Identify which cell holds the provided text, then report its (x, y) central coordinate. 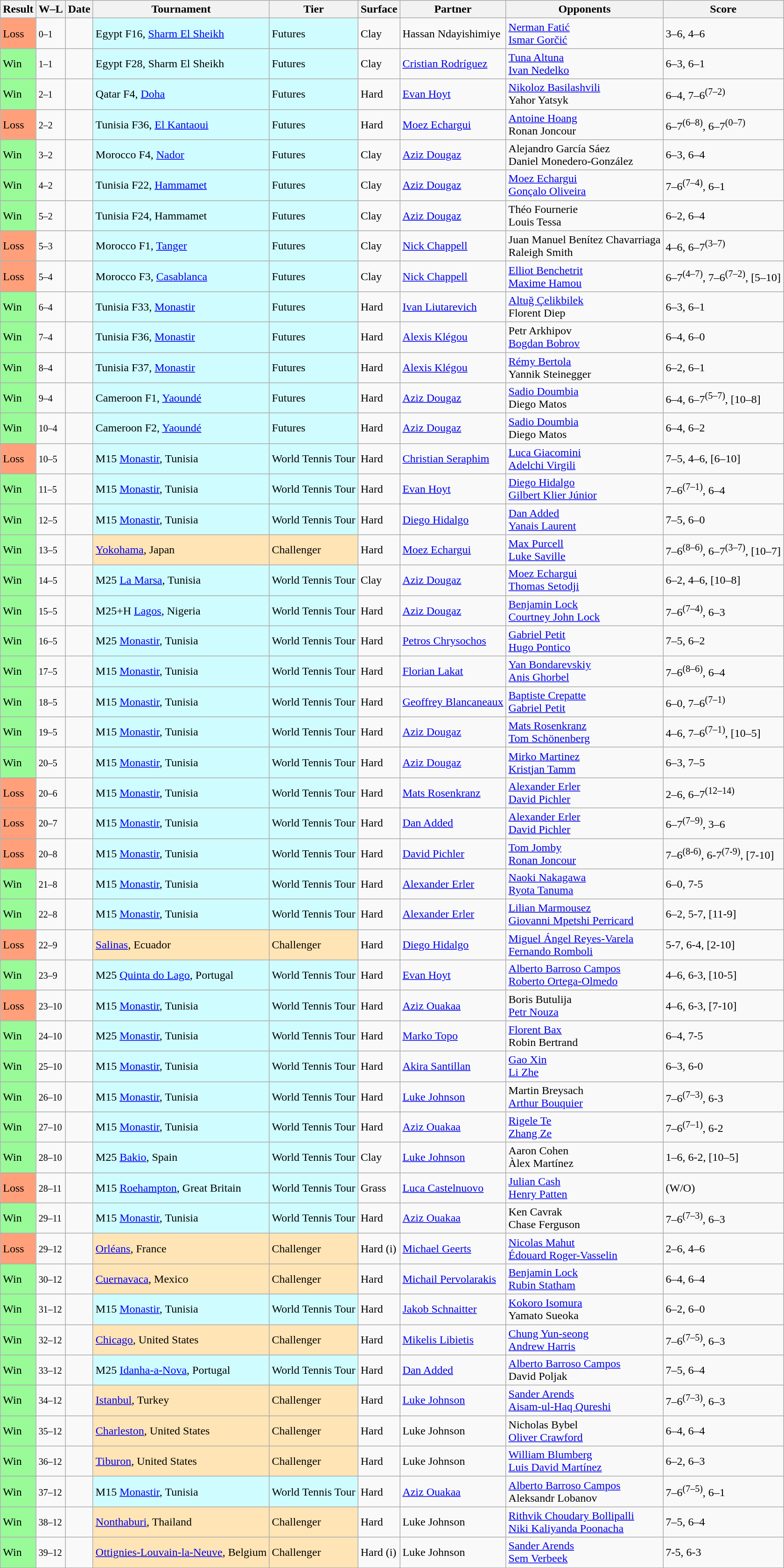
6–4, 7–6(7–2) (723, 94)
21–8 (50, 884)
Score (723, 9)
7–5, 6–0 (723, 519)
Florian Lakat (453, 671)
Kokoro Isomura Yamato Sueoka (584, 1309)
4–6, 6–7(3–7) (723, 246)
6–7(7–9), 3–6 (723, 823)
34–12 (50, 1401)
37–12 (50, 1491)
7–6(7–4), 6–3 (723, 611)
6–3, 6-0 (723, 1067)
Benjamin Lock Courtney John Lock (584, 611)
4–6, 6-3, [7-10] (723, 1006)
Michael Geerts (453, 1249)
18–5 (50, 701)
29–12 (50, 1249)
7–5, 6–2 (723, 641)
Nicolas Mahut Édouard Roger-Vasselin (584, 1249)
Morocco F1, Tanger (181, 246)
Cuernavaca, Mexico (181, 1278)
4–6, 6-3, [10-5] (723, 975)
14–5 (50, 580)
7–6(7–1), 6-2 (723, 1127)
Morocco F4, Nador (181, 155)
28–11 (50, 1188)
Juan Manuel Benítez Chavarriaga Raleigh Smith (584, 246)
Nicholas Bybel Oliver Crawford (584, 1431)
7–6(7–1), 6–4 (723, 489)
Egypt F16, Sharm El Sheikh (181, 34)
Sander Arends Sem Verbeek (584, 1552)
7–5, 4–6, [6–10] (723, 459)
Baptiste Crepatte Gabriel Petit (584, 701)
Théo Fournerie Louis Tessa (584, 216)
17–5 (50, 671)
15–5 (50, 611)
6–2, 6–3 (723, 1462)
Tier (314, 9)
5-7, 6-4, [2-10] (723, 945)
7-5, 6-3 (723, 1552)
Tunisia F22, Hammamet (181, 185)
Cameroon F1, Yaoundé (181, 398)
23–10 (50, 1006)
Egypt F28, Sharm El Sheikh (181, 64)
1–1 (50, 64)
M25 Bakio, Spain (181, 1157)
W–L (50, 9)
6–0, 7–6(7–1) (723, 701)
6–7(6–8), 6–7(0–7) (723, 124)
35–12 (50, 1431)
Alejandro García Sáez Daniel Monedero-González (584, 155)
Surface (379, 9)
(W/O) (723, 1188)
M25+H Lagos, Nigeria (181, 611)
Date (79, 9)
Aaron Cohen Àlex Martínez (584, 1157)
Ottignies-Louvain-la-Neuve, Belgium (181, 1552)
Nonthaburi, Thailand (181, 1522)
26–10 (50, 1096)
5–3 (50, 246)
9–4 (50, 398)
Gabriel Petit Hugo Pontico (584, 641)
36–12 (50, 1462)
7–6(7–5), 6–3 (723, 1339)
6–7(4–7), 7–6(7–2), [5–10] (723, 276)
Istanbul, Turkey (181, 1401)
Tunisia F37, Monastir (181, 367)
30–12 (50, 1278)
Michail Pervolarakis (453, 1278)
Mats Rosenkranz Tom Schönenberg (584, 732)
Lilian Marmousez Giovanni Mpetshi Perricard (584, 914)
Moez Echargui Gonçalo Oliveira (584, 185)
25–10 (50, 1067)
28–10 (50, 1157)
Rithvik Choudary Bollipalli Niki Kaliyanda Poonacha (584, 1522)
13–5 (50, 550)
Florent Bax Robin Bertrand (584, 1036)
Rigele Te Zhang Ze (584, 1127)
3–6, 4–6 (723, 34)
19–5 (50, 732)
Tunisia F36, Monastir (181, 337)
3–2 (50, 155)
0–1 (50, 34)
Naoki Nakagawa Ryota Tanuma (584, 884)
Rémy Bertola Yannik Steinegger (584, 367)
7–6(7–5), 6–1 (723, 1491)
Tournament (181, 9)
Yan Bondarevskiy Anis Ghorbel (584, 671)
Nerman Fatić Ismar Gorčić (584, 34)
Elliot Benchetrit Maxime Hamou (584, 276)
M25 Quinta do Lago, Portugal (181, 975)
Martin Breysach Arthur Bouquier (584, 1096)
7–6(8–6), 6–4 (723, 671)
Tom Jomby Ronan Joncour (584, 854)
Alberto Barroso Campos David Poljak (584, 1370)
Tunisia F33, Monastir (181, 306)
2–1 (50, 94)
M25 Idanha-a-Nova, Portugal (181, 1370)
David Pichler (453, 854)
Salinas, Ecuador (181, 945)
6–4, 6–0 (723, 337)
20–8 (50, 854)
7–6(8-6), 6-7(7-9), [7-10] (723, 854)
5–2 (50, 216)
6–4, 6–2 (723, 429)
Orléans, France (181, 1249)
Tunisia F24, Hammamet (181, 216)
Chung Yun-seong Andrew Harris (584, 1339)
Result (18, 9)
Benjamin Lock Rubin Statham (584, 1278)
Qatar F4, Doha (181, 94)
Altuğ Çelikbilek Florent Diep (584, 306)
11–5 (50, 489)
6–2, 4–6, [10–8] (723, 580)
4–2 (50, 185)
6–4 (50, 306)
Yokohama, Japan (181, 550)
38–12 (50, 1522)
29–11 (50, 1218)
10–4 (50, 429)
William Blumberg Luis David Martínez (584, 1462)
Ivan Liutarevich (453, 306)
Tunisia F36, El Kantaoui (181, 124)
31–12 (50, 1309)
Petros Chrysochos (453, 641)
Luca Castelnuovo (453, 1188)
2–2 (50, 124)
Opponents (584, 9)
1–6, 6-2, [10–5] (723, 1157)
Tuna Altuna Ivan Nedelko (584, 64)
12–5 (50, 519)
2–6, 4–6 (723, 1249)
7–4 (50, 337)
6–2, 6–0 (723, 1309)
M25 La Marsa, Tunisia (181, 580)
Nikoloz Basilashvili Yahor Yatsyk (584, 94)
33–12 (50, 1370)
6–3, 6–4 (723, 155)
7–6(8–6), 6–7(3–7), [10–7] (723, 550)
16–5 (50, 641)
6–0, 7-5 (723, 884)
6–4, 7-5 (723, 1036)
20–6 (50, 793)
39–12 (50, 1552)
27–10 (50, 1127)
Marko Topo (453, 1036)
Ken Cavrak Chase Ferguson (584, 1218)
Cameroon F2, Yaoundé (181, 429)
7–6(7–3), 6-3 (723, 1096)
Jakob Schnaitter (453, 1309)
Geoffrey Blancaneaux (453, 701)
Dan Added Yanais Laurent (584, 519)
Moez Echargui Thomas Setodji (584, 580)
8–4 (50, 367)
Alberto Barroso Campos Aleksandr Lobanov (584, 1491)
Diego Hidalgo Gilbert Klier Júnior (584, 489)
6–2, 6–4 (723, 216)
Julian Cash Henry Patten (584, 1188)
10–5 (50, 459)
4–6, 7–6(7–1), [10–5] (723, 732)
Morocco F3, Casablanca (181, 276)
Antoine Hoang Ronan Joncour (584, 124)
Akira Santillan (453, 1067)
5–4 (50, 276)
Miguel Ángel Reyes-Varela Fernando Romboli (584, 945)
M15 Roehampton, Great Britain (181, 1188)
Chicago, United States (181, 1339)
Mikelis Libietis (453, 1339)
22–8 (50, 914)
Christian Seraphim (453, 459)
Boris Butulija Petr Nouza (584, 1006)
6–2, 6–1 (723, 367)
Grass (379, 1188)
Luca Giacomini Adelchi Virgili (584, 459)
Petr Arkhipov Bogdan Bobrov (584, 337)
6–4, 6–7(5–7), [10–8] (723, 398)
Gao Xin Li Zhe (584, 1067)
Alberto Barroso Campos Roberto Ortega-Olmedo (584, 975)
24–10 (50, 1036)
7–6(7–4), 6–1 (723, 185)
Max Purcell Luke Saville (584, 550)
Mats Rosenkranz (453, 793)
Hassan Ndayishimiye (453, 34)
6–3, 7–5 (723, 762)
20–5 (50, 762)
Charleston, United States (181, 1431)
Cristian Rodríguez (453, 64)
22–9 (50, 945)
Partner (453, 9)
2–6, 6–7(12–14) (723, 793)
20–7 (50, 823)
23–9 (50, 975)
Sander Arends Aisam-ul-Haq Qureshi (584, 1401)
6–2, 5-7, [11-9] (723, 914)
32–12 (50, 1339)
Tiburon, United States (181, 1462)
Mirko Martinez Kristjan Tamm (584, 762)
